From the cell containing the given text, extract its center point as (x, y) coordinate. 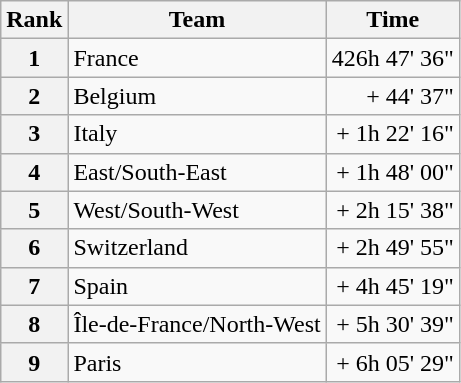
Spain (197, 286)
+ 1h 22' 16" (392, 134)
Île-de-France/North-West (197, 324)
France (197, 58)
+ 2h 15' 38" (392, 210)
+ 4h 45' 19" (392, 286)
+ 5h 30' 39" (392, 324)
1 (34, 58)
Paris (197, 362)
426h 47' 36" (392, 58)
+ 6h 05' 29" (392, 362)
4 (34, 172)
Rank (34, 20)
Belgium (197, 96)
6 (34, 248)
Team (197, 20)
Switzerland (197, 248)
+ 2h 49' 55" (392, 248)
9 (34, 362)
8 (34, 324)
+ 44' 37" (392, 96)
East/South-East (197, 172)
2 (34, 96)
5 (34, 210)
+ 1h 48' 00" (392, 172)
Time (392, 20)
Italy (197, 134)
West/South-West (197, 210)
3 (34, 134)
7 (34, 286)
